For the text-containing cell, return its midpoint in [X, Y] coordinate format. 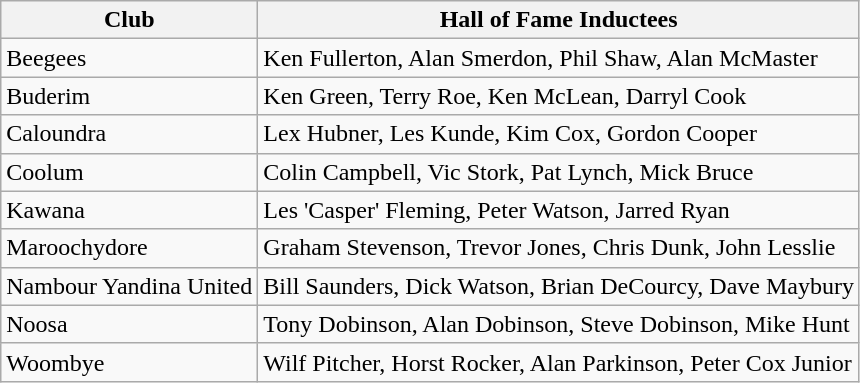
Tony Dobinson, Alan Dobinson, Steve Dobinson, Mike Hunt [559, 324]
Kawana [130, 210]
Lex Hubner, Les Kunde, Kim Cox, Gordon Cooper [559, 134]
Wilf Pitcher, Horst Rocker, Alan Parkinson, Peter Cox Junior [559, 362]
Coolum [130, 172]
Nambour Yandina United [130, 286]
Buderim [130, 96]
Colin Campbell, Vic Stork, Pat Lynch, Mick Bruce [559, 172]
Caloundra [130, 134]
Maroochydore [130, 248]
Noosa [130, 324]
Woombye [130, 362]
Ken Fullerton, Alan Smerdon, Phil Shaw, Alan McMaster [559, 58]
Ken Green, Terry Roe, Ken McLean, Darryl Cook [559, 96]
Hall of Fame Inductees [559, 20]
Graham Stevenson, Trevor Jones, Chris Dunk, John Lesslie [559, 248]
Les 'Casper' Fleming, Peter Watson, Jarred Ryan [559, 210]
Beegees [130, 58]
Bill Saunders, Dick Watson, Brian DeCourcy, Dave Maybury [559, 286]
Club [130, 20]
